From the cell containing the given text, extract its center point as (X, Y) coordinate. 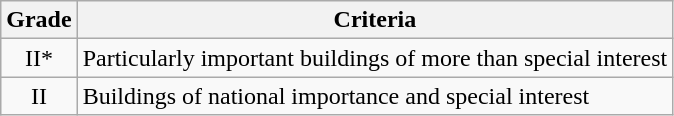
Criteria (375, 20)
Grade (39, 20)
II (39, 96)
Buildings of national importance and special interest (375, 96)
II* (39, 58)
Particularly important buildings of more than special interest (375, 58)
